Return the [X, Y] coordinate for the center point of the cell that contains the specified text.  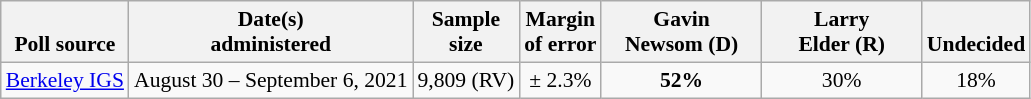
Samplesize [466, 32]
August 30 – September 6, 2021 [271, 80]
30% [842, 80]
Poll source [65, 32]
Undecided [976, 32]
Date(s)administered [271, 32]
GavinNewsom (D) [681, 32]
9,809 (RV) [466, 80]
Marginof error [560, 32]
18% [976, 80]
Berkeley IGS [65, 80]
52% [681, 80]
LarryElder (R) [842, 32]
± 2.3% [560, 80]
